Pinpoint the cell where the given text exists, returning its (X, Y) midpoint coordinate. 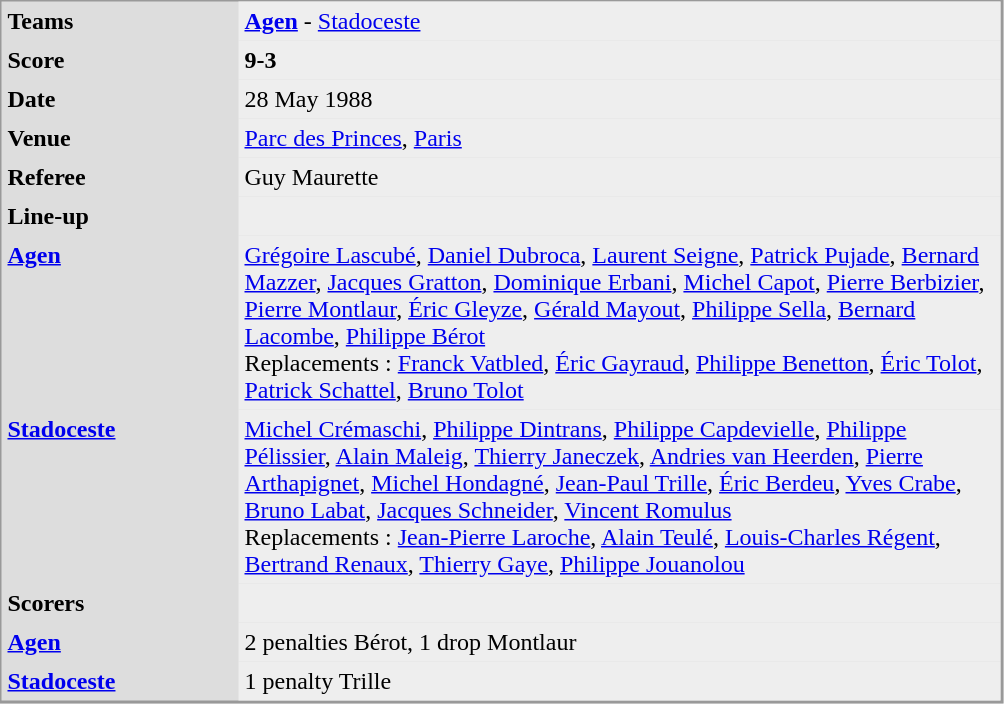
2 penalties Bérot, 1 drop Montlaur (619, 642)
Teams (120, 22)
Line-up (120, 216)
28 May 1988 (619, 100)
Scorers (120, 604)
Agen - Stadoceste (619, 22)
Referee (120, 178)
Score (120, 60)
1 penalty Trille (619, 682)
Parc des Princes, Paris (619, 138)
Venue (120, 138)
Guy Maurette (619, 178)
9-3 (619, 60)
Date (120, 100)
